Determine the (X, Y) coordinate at the center of the cell enclosing the given text.  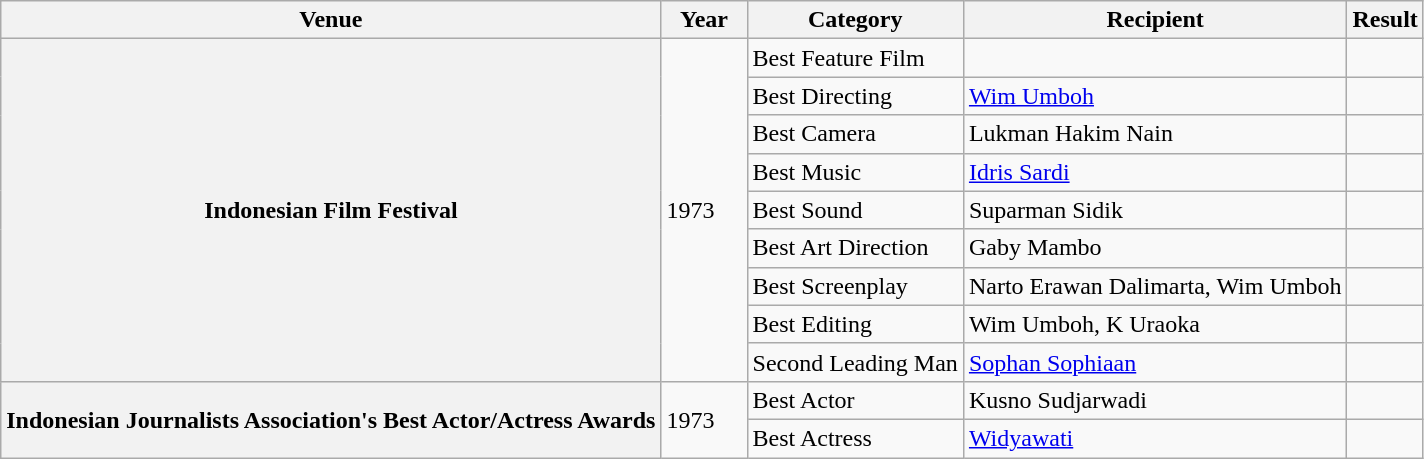
Year (704, 20)
Second Leading Man (855, 362)
Result (1385, 20)
Indonesian Journalists Association's Best Actor/Actress Awards (331, 419)
Widyawati (1155, 438)
Best Editing (855, 324)
Gaby Mambo (1155, 248)
Venue (331, 20)
Best Art Direction (855, 248)
Best Actress (855, 438)
Category (855, 20)
Sophan Sophiaan (1155, 362)
Suparman Sidik (1155, 210)
Wim Umboh (1155, 96)
Lukman Hakim Nain (1155, 134)
Kusno Sudjarwadi (1155, 400)
Indonesian Film Festival (331, 210)
Best Sound (855, 210)
Best Camera (855, 134)
Best Feature Film (855, 58)
Recipient (1155, 20)
Best Music (855, 172)
Wim Umboh, K Uraoka (1155, 324)
Narto Erawan Dalimarta, Wim Umboh (1155, 286)
Best Screenplay (855, 286)
Best Actor (855, 400)
Idris Sardi (1155, 172)
Best Directing (855, 96)
